Identify which cell holds the provided text, then report its [X, Y] central coordinate. 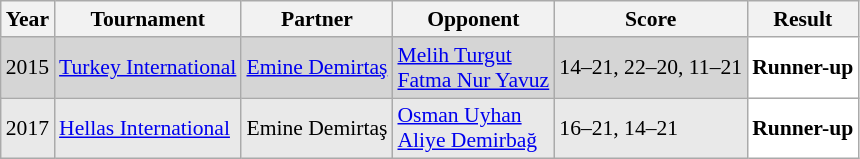
Score [650, 19]
16–21, 14–21 [650, 128]
2015 [28, 68]
2017 [28, 128]
Osman Uyhan Aliye Demirbağ [473, 128]
Hellas International [148, 128]
Year [28, 19]
Turkey International [148, 68]
Tournament [148, 19]
Opponent [473, 19]
Melih Turgut Fatma Nur Yavuz [473, 68]
Partner [316, 19]
14–21, 22–20, 11–21 [650, 68]
Result [802, 19]
